Output the [X, Y] coordinate of the center of the cell containing the given text.  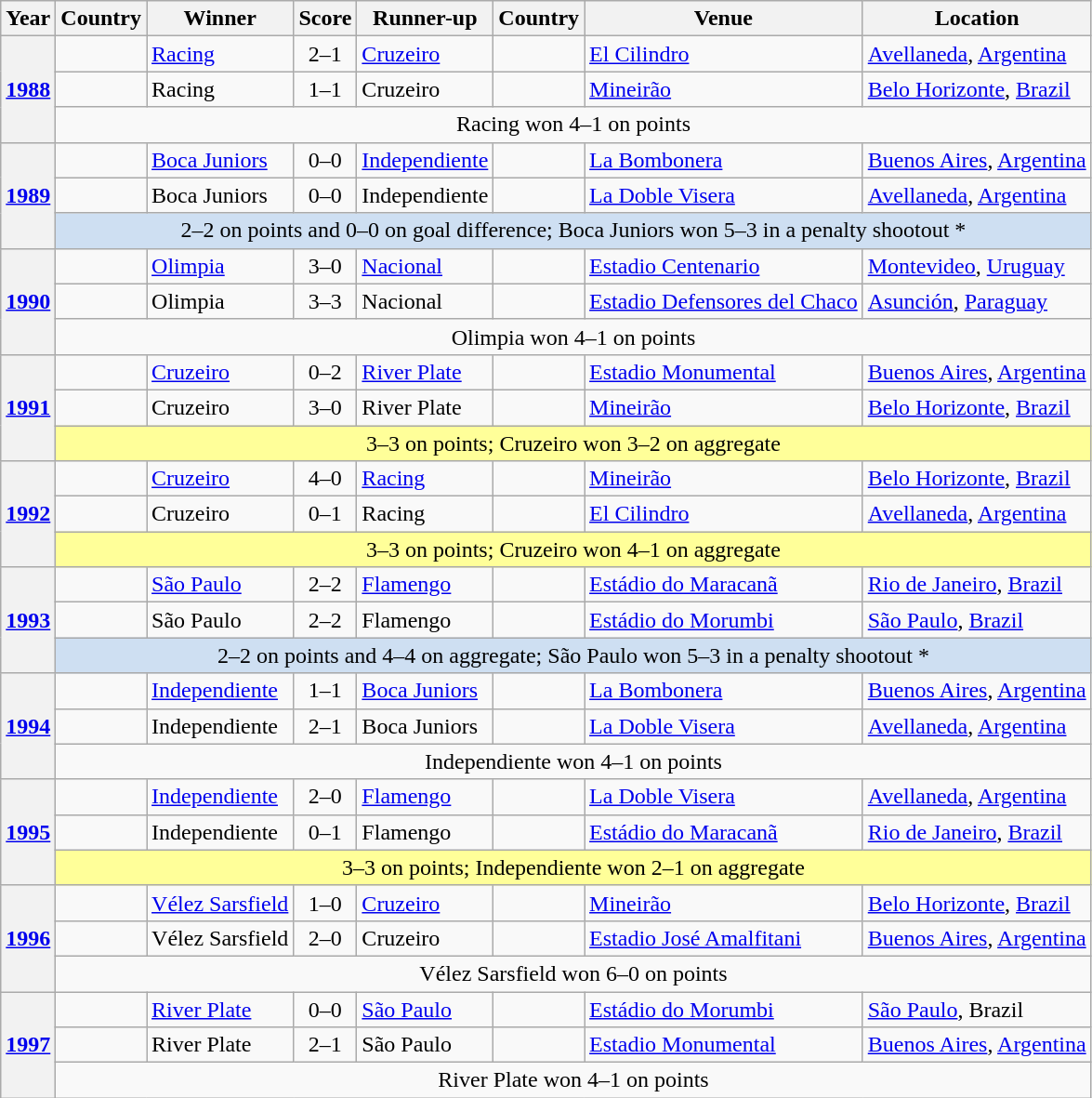
1993 [28, 620]
2–2 on points and 4–4 on aggregate; São Paulo won 5–3 in a penalty shootout * [573, 655]
1997 [28, 1044]
1988 [28, 89]
1989 [28, 195]
Estadio Defensores del Chaco [724, 301]
Score [325, 19]
1995 [28, 832]
3–3 on points; Independiente won 2–1 on aggregate [573, 867]
Estadio José Amalfitani [724, 938]
Estadio Centenario [724, 266]
1–0 [325, 903]
2–2 on points and 0–0 on goal difference; Boca Juniors won 5–3 in a penalty shootout * [573, 231]
Independiente won 4–1 on points [573, 761]
1991 [28, 407]
3–3 [325, 301]
Location [977, 19]
Year [28, 19]
4–0 [325, 479]
Venue [724, 19]
0–2 [325, 372]
Montevideo, Uruguay [977, 266]
Runner-up [426, 19]
Asunción, Paraguay [977, 301]
1994 [28, 726]
River Plate won 4–1 on points [573, 1080]
1992 [28, 514]
1996 [28, 938]
Olimpia won 4–1 on points [573, 337]
Racing won 4–1 on points [573, 125]
1990 [28, 301]
3–3 on points; Cruzeiro won 3–2 on aggregate [573, 443]
Winner [220, 19]
Vélez Sarsfield won 6–0 on points [573, 973]
3–3 on points; Cruzeiro won 4–1 on aggregate [573, 549]
